Find where the given text appears and provide that cell's center as [X, Y] coordinate. 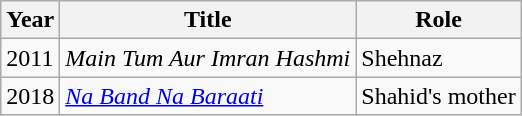
Role [438, 20]
2018 [30, 96]
Shehnaz [438, 58]
Shahid's mother [438, 96]
Na Band Na Baraati [208, 96]
Title [208, 20]
2011 [30, 58]
Year [30, 20]
Main Tum Aur Imran Hashmi [208, 58]
